Find where the given text appears and provide that cell's center as (X, Y) coordinate. 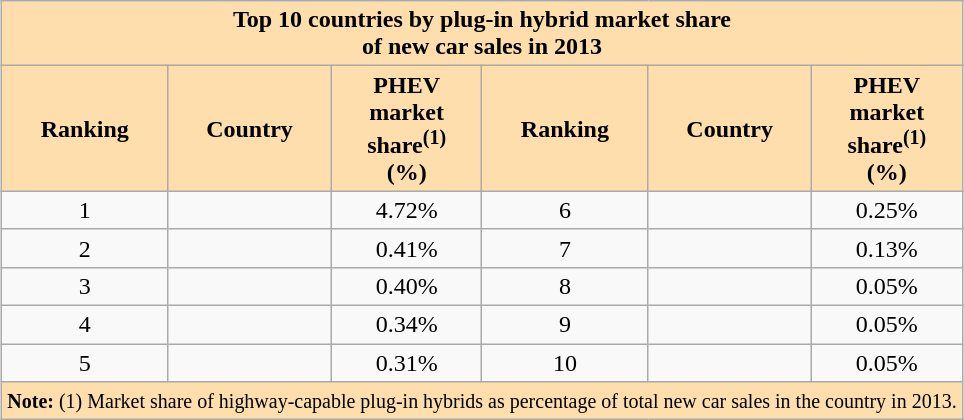
0.13% (886, 248)
Top 10 countries by plug-in hybrid market shareof new car sales in 2013 (482, 34)
9 (565, 325)
3 (85, 286)
8 (565, 286)
1 (85, 210)
0.41% (406, 248)
4.72% (406, 210)
0.31% (406, 363)
10 (565, 363)
Note: (1) Market share of highway-capable plug-in hybrids as percentage of total new car sales in the country in 2013. (482, 401)
5 (85, 363)
4 (85, 325)
2 (85, 248)
0.40% (406, 286)
6 (565, 210)
7 (565, 248)
0.34% (406, 325)
0.25% (886, 210)
